Return the [X, Y] coordinate for the center point of the cell that contains the specified text.  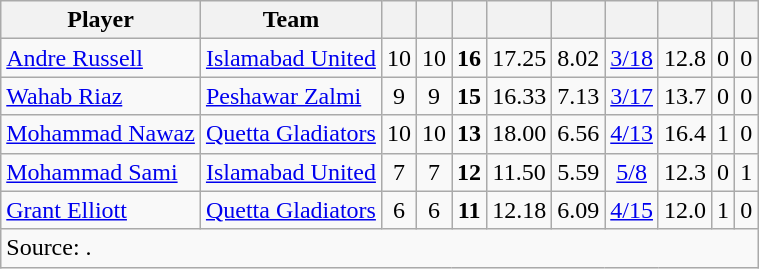
12.8 [684, 58]
Peshawar Zalmi [290, 96]
5/8 [632, 172]
6.56 [578, 134]
4/15 [632, 210]
Andre Russell [101, 58]
3/17 [632, 96]
17.25 [520, 58]
16.33 [520, 96]
11 [470, 210]
4/13 [632, 134]
Wahab Riaz [101, 96]
Source: . [380, 248]
Grant Elliott [101, 210]
12.3 [684, 172]
3/18 [632, 58]
11.50 [520, 172]
6.09 [578, 210]
Mohammad Sami [101, 172]
5.59 [578, 172]
8.02 [578, 58]
16 [470, 58]
12.0 [684, 210]
Mohammad Nawaz [101, 134]
Team [290, 20]
7.13 [578, 96]
13.7 [684, 96]
18.00 [520, 134]
12.18 [520, 210]
15 [470, 96]
12 [470, 172]
16.4 [684, 134]
Player [101, 20]
13 [470, 134]
